Extract the [x, y] coordinate from the center of the cell holding the provided text.  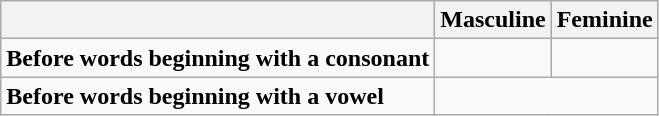
Before words beginning with a vowel [218, 96]
Feminine [604, 20]
Masculine [493, 20]
Before words beginning with a consonant [218, 58]
